Detect which cell encompasses the target text, then output its (x, y) center coordinate. 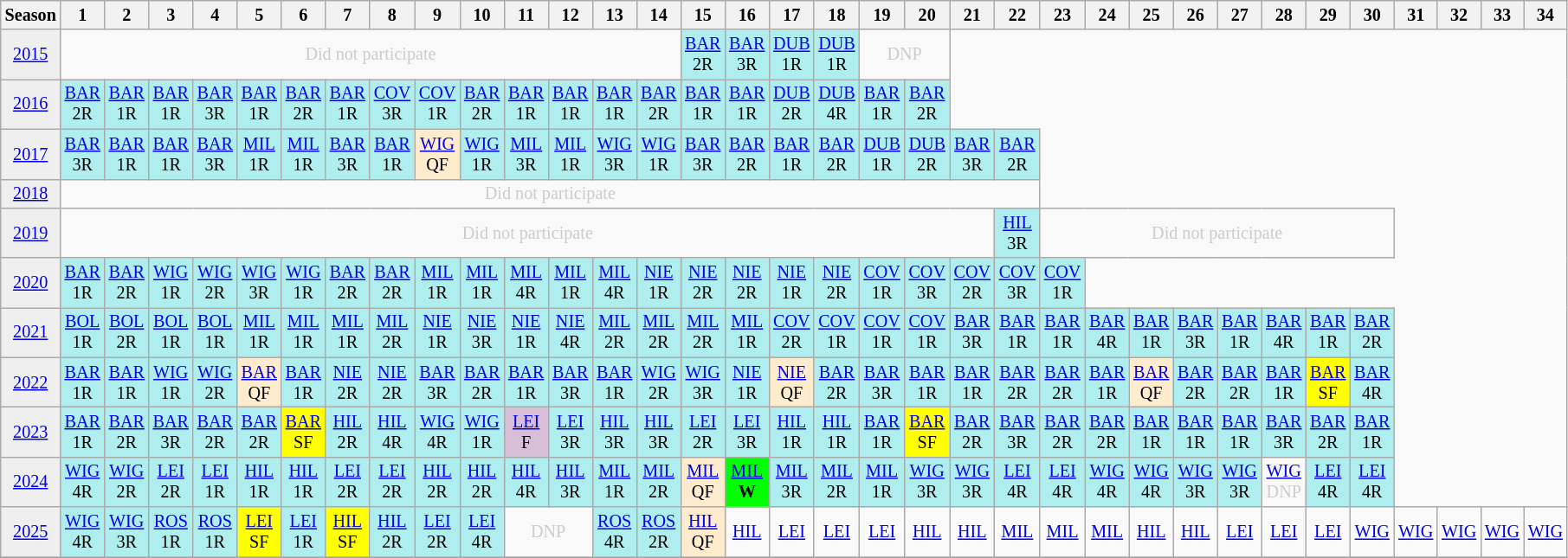
31 (1416, 16)
33 (1502, 16)
2019 (31, 234)
LEISF (260, 532)
2 (126, 16)
28 (1283, 16)
2023 (31, 433)
23 (1062, 16)
2021 (31, 333)
2020 (31, 283)
2017 (31, 154)
9 (437, 16)
21 (972, 16)
8 (392, 16)
WIGDNP (1283, 482)
6 (303, 16)
Season (31, 16)
MILW (746, 482)
14 (658, 16)
27 (1240, 16)
5 (260, 16)
18 (836, 16)
16 (746, 16)
DUB4R (836, 105)
ROS4R (615, 532)
2024 (31, 482)
2016 (31, 105)
25 (1152, 16)
15 (703, 16)
HILQF (703, 532)
11 (526, 16)
3 (171, 16)
MILQF (703, 482)
26 (1195, 16)
10 (481, 16)
24 (1107, 16)
34 (1545, 16)
ROS2R (658, 532)
2022 (31, 382)
2018 (31, 194)
LEIF (526, 433)
NIE4R (570, 333)
4 (215, 16)
HILSF (348, 532)
NIE3R (481, 333)
WIGQF (437, 154)
2025 (31, 532)
32 (1459, 16)
19 (882, 16)
20 (927, 16)
12 (570, 16)
1 (83, 16)
13 (615, 16)
2015 (31, 55)
NIEQF (791, 382)
7 (348, 16)
BOL2R (126, 333)
30 (1371, 16)
17 (791, 16)
22 (1017, 16)
29 (1328, 16)
